Return [x, y] of the center of cell containing provided text 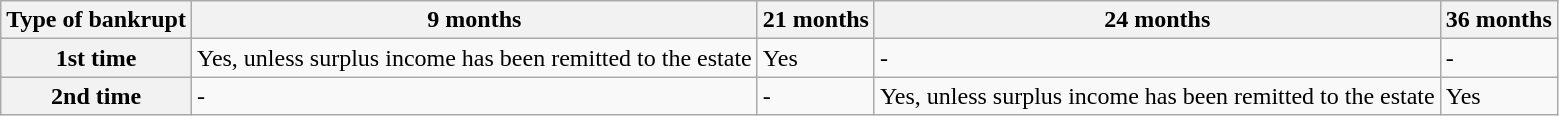
Type of bankrupt [96, 20]
36 months [1498, 20]
24 months [1157, 20]
21 months [816, 20]
1st time [96, 58]
2nd time [96, 96]
9 months [474, 20]
